Provide the (x, y) coordinate of the cell's center where the given text is located.  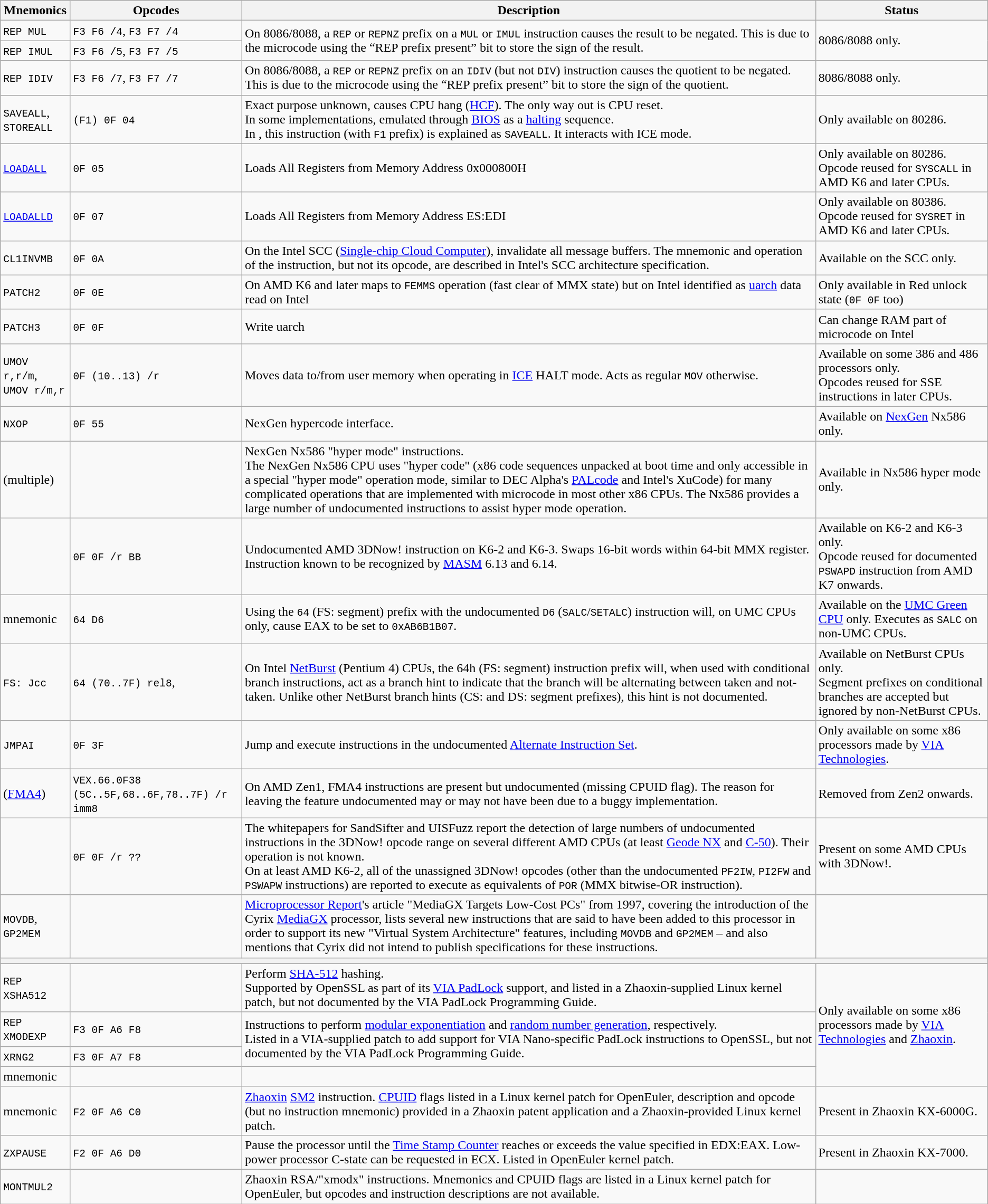
F2 0F A6 C0 (156, 1111)
Only available on 80286.Opcode reused for SYSCALL in AMD K6 and later CPUs. (901, 168)
0F 0F /r ?? (156, 856)
F3 0F A7 F8 (156, 1056)
REP MUL (35, 31)
Status (901, 11)
Mnemonics (35, 11)
PATCH3 (35, 326)
F3 F6 /7, F3 F7 /7 (156, 78)
NXOP (35, 423)
Available on NexGen Nx586 only. (901, 423)
SAVEALL,STOREALL (35, 119)
On AMD K6 and later maps to FEMMS operation (fast clear of MMX state) but on Intel identified as uarch data read on Intel (529, 292)
Available on the UMC Green CPU only. Executes as SALC on non-UMC CPUs. (901, 619)
Available in Nx586 hyper mode only. (901, 480)
LOADALL (35, 168)
Available on the SCC only. (901, 257)
Opcodes (156, 11)
0F 55 (156, 423)
Available on some 386 and 486 processors only.Opcodes reused for SSE instructions in later CPUs. (901, 375)
F2 0F A6 D0 (156, 1152)
Present on some AMD CPUs with 3DNow!. (901, 856)
Loads All Registers from Memory Address 0x000800H (529, 168)
(FMA4) (35, 794)
F3 F6 /4, F3 F7 /4 (156, 31)
ZXPAUSE (35, 1152)
Jump and execute instructions in the undocumented Alternate Instruction Set. (529, 745)
0F 3F (156, 745)
MOVDB,GP2MEM (35, 926)
0F 05 (156, 168)
REP XSHA512 (35, 988)
Available on K6-2 and K6-3 only.Opcode reused for documented PSWAPD instruction from AMD K7 onwards. (901, 557)
REP IMUL (35, 51)
UMOV r,r/m,UMOV r/m,r (35, 375)
64 D6 (156, 619)
(F1) 0F 04 (156, 119)
MONTMUL2 (35, 1186)
0F (10..13) /r (156, 375)
F3 F6 /5, F3 F7 /5 (156, 51)
Present in Zhaoxin KX-6000G. (901, 1111)
Loads All Registers from Memory Address ES:EDI (529, 216)
0F 0A (156, 257)
64 (70..7F) rel8, (156, 682)
CL1INVMB (35, 257)
F3 0F A6 F8 (156, 1029)
REP IDIV (35, 78)
Can change RAM part of microcode on Intel (901, 326)
Moves data to/from user memory when operating in ICE HALT mode. Acts as regular MOV otherwise. (529, 375)
LOADALLD (35, 216)
Present in Zhaoxin KX-7000. (901, 1152)
XRNG2 (35, 1056)
PATCH2 (35, 292)
NexGen hypercode interface. (529, 423)
0F 0F (156, 326)
0F 0F /r BB (156, 557)
Write uarch (529, 326)
REP XMODEXP (35, 1029)
0F 07 (156, 216)
Only available on some x86 processors made by VIA Technologies and Zhaoxin. (901, 1025)
JMPAI (35, 745)
Description (529, 11)
(multiple) (35, 480)
Only available on 80386.Opcode reused for SYSRET in AMD K6 and later CPUs. (901, 216)
VEX.66.0F38 (5C..5F,68..6F,78..7F) /r imm8 (156, 794)
Only available on 80286. (901, 119)
Using the 64 (FS: segment) prefix with the undocumented D6 (SALC/SETALC) instruction will, on UMC CPUs only, cause EAX to be set to 0xAB6B1B07. (529, 619)
FS: Jcc (35, 682)
Available on NetBurst CPUs only.Segment prefixes on conditional branches are accepted but ignored by non-NetBurst CPUs. (901, 682)
Only available in Red unlock state (0F 0F too) (901, 292)
0F 0E (156, 292)
Removed from Zen2 onwards. (901, 794)
Only available on some x86 processors made by VIA Technologies. (901, 745)
